Find where the given text appears and provide that cell's center as (x, y) coordinate. 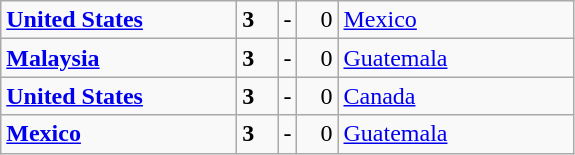
Canada (456, 96)
Malaysia (119, 58)
